Pinpoint the cell where the given text exists, returning its [X, Y] midpoint coordinate. 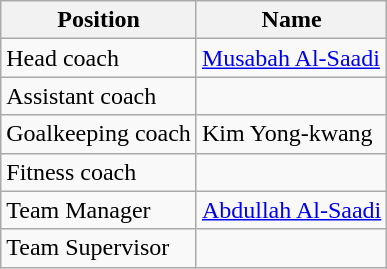
Fitness coach [99, 172]
Name [291, 20]
Abdullah Al-Saadi [291, 210]
Kim Yong-kwang [291, 134]
Team Supervisor [99, 248]
Head coach [99, 58]
Assistant coach [99, 96]
Position [99, 20]
Team Manager [99, 210]
Goalkeeping coach [99, 134]
Musabah Al-Saadi [291, 58]
